From the cell containing the given text, extract its center point as (X, Y) coordinate. 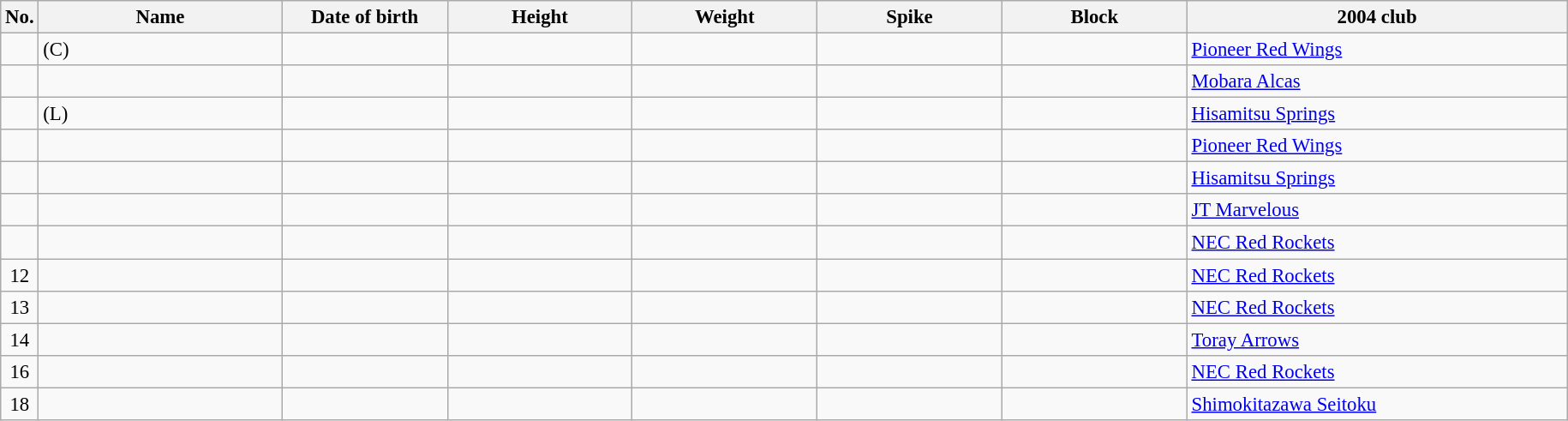
Weight (725, 17)
2004 club (1377, 17)
No. (20, 17)
Spike (910, 17)
Block (1094, 17)
Toray Arrows (1377, 340)
Height (540, 17)
14 (20, 340)
(L) (160, 114)
(C) (160, 50)
13 (20, 307)
Name (160, 17)
JT Marvelous (1377, 210)
16 (20, 371)
12 (20, 275)
Shimokitazawa Seitoku (1377, 404)
18 (20, 404)
Date of birth (365, 17)
Mobara Alcas (1377, 81)
